Return the (x, y) coordinate for the center point of the cell that contains the specified text.  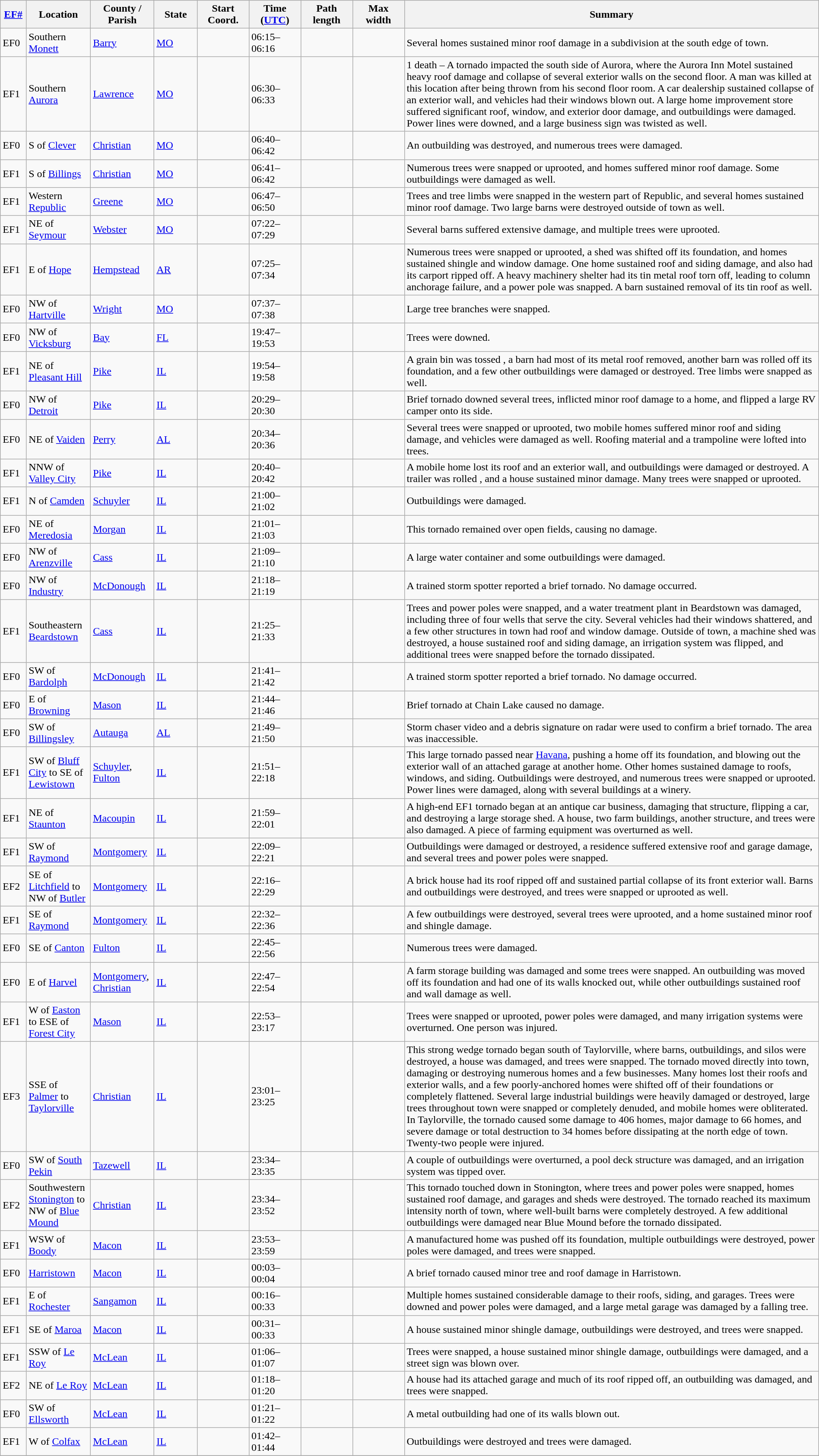
FL (176, 337)
00:03–00:04 (275, 1273)
E of Hope (59, 270)
NW of Detroit (59, 405)
E of Browning (59, 705)
23:34–23:35 (275, 1165)
A metal outbuilding had one of its walls blown out. (612, 1413)
SW of South Pekin (59, 1165)
NE of Staunton (59, 818)
22:16–22:29 (275, 886)
23:53–23:59 (275, 1245)
This tornado remained over open fields, causing no damage. (612, 530)
20:40–20:42 (275, 473)
S of Billings (59, 174)
21:59–22:01 (275, 818)
Start Coord. (223, 15)
21:44–21:46 (275, 705)
06:47–06:50 (275, 201)
Trees were downed. (612, 337)
SSW of Le Roy (59, 1357)
A house sustained minor shingle damage, outbuildings were destroyed, and trees were snapped. (612, 1329)
NW of Industry (59, 586)
00:16–00:33 (275, 1301)
E of Harvel (59, 982)
00:31–00:33 (275, 1329)
Trees were snapped, a house sustained minor shingle damage, outbuildings were damaged, and a street sign was blown over. (612, 1357)
Trees were snapped or uprooted, power poles were damaged, and many irrigation systems were overturned. One person was injured. (612, 1022)
Macoupin (123, 818)
Sangamon (123, 1301)
Southern Aurora (59, 94)
Schuyler (123, 501)
Summary (612, 15)
Several homes sustained minor roof damage in a subdivision at the south edge of town. (612, 42)
Lawrence (123, 94)
01:06–01:07 (275, 1357)
A house had its attached garage and much of its roof ripped off, an outbuilding was damaged, and trees were snapped. (612, 1386)
NW of Hartville (59, 309)
NW of Vicksburg (59, 337)
Brief tornado at Chain Lake caused no damage. (612, 705)
EF# (13, 15)
01:21–01:22 (275, 1413)
NW of Arenzville (59, 557)
Time (UTC) (275, 15)
Several barns suffered extensive damage, and multiple trees were uprooted. (612, 230)
21:49–21:50 (275, 733)
21:41–21:42 (275, 676)
SE of Maroa (59, 1329)
N of Camden (59, 501)
A brief tornado caused minor tree and roof damage in Harristown. (612, 1273)
SW of Bardolph (59, 676)
W of Colfax (59, 1442)
NE of Le Roy (59, 1386)
Hempstead (123, 270)
Perry (123, 439)
Wright (123, 309)
SE of Litchfield to NW of Butler (59, 886)
Southern Monett (59, 42)
20:29–20:30 (275, 405)
19:47–19:53 (275, 337)
NNW of Valley City (59, 473)
21:01–21:03 (275, 530)
21:25–21:33 (275, 631)
06:40–06:42 (275, 145)
A few outbuildings were destroyed, several trees were uprooted, and a home sustained minor roof and shingle damage. (612, 920)
Schuyler, Fulton (123, 772)
A large water container and some outbuildings were damaged. (612, 557)
SW of Raymond (59, 852)
EF3 (13, 1097)
A couple of outbuildings were overturned, a pool deck structure was damaged, and an irrigation system was tipped over. (612, 1165)
01:18–01:20 (275, 1386)
Webster (123, 230)
W of Easton to ESE of Forest City (59, 1022)
An outbuilding was destroyed, and numerous trees were damaged. (612, 145)
County / Parish (123, 15)
Southwestern Stonington to NW of Blue Mound (59, 1205)
SE of Raymond (59, 920)
07:37–07:38 (275, 309)
Brief tornado downed several trees, inflicted minor roof damage to a home, and flipped a large RV camper onto its side. (612, 405)
Numerous trees were damaged. (612, 948)
NE of Seymour (59, 230)
Path length (327, 15)
21:51–22:18 (275, 772)
06:15–06:16 (275, 42)
23:34–23:52 (275, 1205)
Montgomery, Christian (123, 982)
Morgan (123, 530)
23:01–23:25 (275, 1097)
Large tree branches were snapped. (612, 309)
Fulton (123, 948)
19:54–19:58 (275, 371)
NE of Meredosia (59, 530)
22:45–22:56 (275, 948)
Autauga (123, 733)
Outbuildings were damaged or destroyed, a residence suffered extensive roof and garage damage, and several trees and power poles were snapped. (612, 852)
A manufactured home was pushed off its foundation, multiple outbuildings were destroyed, power poles were damaged, and trees were snapped. (612, 1245)
Outbuildings were destroyed and trees were damaged. (612, 1442)
Greene (123, 201)
Tazewell (123, 1165)
Barry (123, 42)
06:41–06:42 (275, 174)
SSE of Palmer to Taylorville (59, 1097)
Bay (123, 337)
Outbuildings were damaged. (612, 501)
07:22–07:29 (275, 230)
21:18–21:19 (275, 586)
Location (59, 15)
22:53–23:17 (275, 1022)
NE of Vaiden (59, 439)
Storm chaser video and a debris signature on radar were used to confirm a brief tornado. The area was inaccessible. (612, 733)
SE of Canton (59, 948)
AR (176, 270)
07:25–07:34 (275, 270)
06:30–06:33 (275, 94)
NE of Pleasant Hill (59, 371)
SW of Ellsworth (59, 1413)
State (176, 15)
20:34–20:36 (275, 439)
Western Republic (59, 201)
Numerous trees were snapped or uprooted, and homes suffered minor roof damage. Some outbuildings were damaged as well. (612, 174)
Harristown (59, 1273)
22:32–22:36 (275, 920)
WSW of Boody (59, 1245)
SW of Bluff City to SE of Lewistown (59, 772)
S of Clever (59, 145)
21:00–21:02 (275, 501)
Max width (378, 15)
22:09–22:21 (275, 852)
E of Rochester (59, 1301)
Southeastern Beardstown (59, 631)
SW of Billingsley (59, 733)
21:09–21:10 (275, 557)
22:47–22:54 (275, 982)
01:42–01:44 (275, 1442)
